Search for the cell housing the specified text and yield its [X, Y] center coordinate. 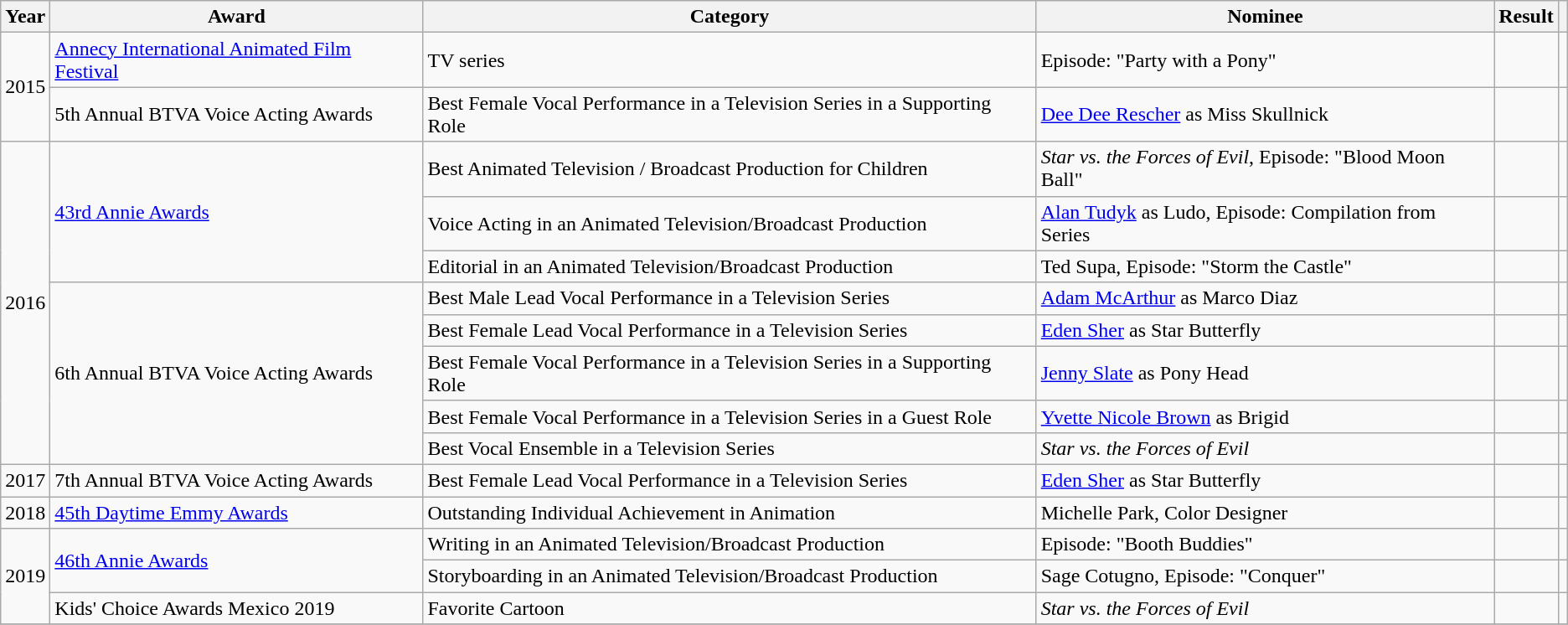
Episode: "Booth Buddies" [1265, 545]
2015 [25, 87]
Voice Acting in an Animated Television/Broadcast Production [730, 223]
Award [236, 17]
Adam McArthur as Marco Diaz [1265, 298]
Storyboarding in an Animated Television/Broadcast Production [730, 576]
Best Animated Television / Broadcast Production for Children [730, 169]
Category [730, 17]
Alan Tudyk as Ludo, Episode: Compilation from Series [1265, 223]
Kids' Choice Awards Mexico 2019 [236, 608]
2017 [25, 480]
Jenny Slate as Pony Head [1265, 374]
Outstanding Individual Achievement in Animation [730, 512]
Best Female Vocal Performance in a Television Series in a Guest Role [730, 416]
TV series [730, 60]
Editorial in an Animated Television/Broadcast Production [730, 266]
43rd Annie Awards [236, 212]
Best Vocal Ensemble in a Television Series [730, 448]
7th Annual BTVA Voice Acting Awards [236, 480]
Yvette Nicole Brown as Brigid [1265, 416]
Sage Cotugno, Episode: "Conquer" [1265, 576]
6th Annual BTVA Voice Acting Awards [236, 374]
5th Annual BTVA Voice Acting Awards [236, 114]
2019 [25, 576]
Result [1526, 17]
Episode: "Party with a Pony" [1265, 60]
46th Annie Awards [236, 560]
2016 [25, 303]
Ted Supa, Episode: "Storm the Castle" [1265, 266]
Annecy International Animated Film Festival [236, 60]
2018 [25, 512]
Star vs. the Forces of Evil, Episode: "Blood Moon Ball" [1265, 169]
Favorite Cartoon [730, 608]
Nominee [1265, 17]
Best Male Lead Vocal Performance in a Television Series [730, 298]
Year [25, 17]
Writing in an Animated Television/Broadcast Production [730, 545]
45th Daytime Emmy Awards [236, 512]
Michelle Park, Color Designer [1265, 512]
Dee Dee Rescher as Miss Skullnick [1265, 114]
